Identify which cell holds the provided text, then report its [x, y] central coordinate. 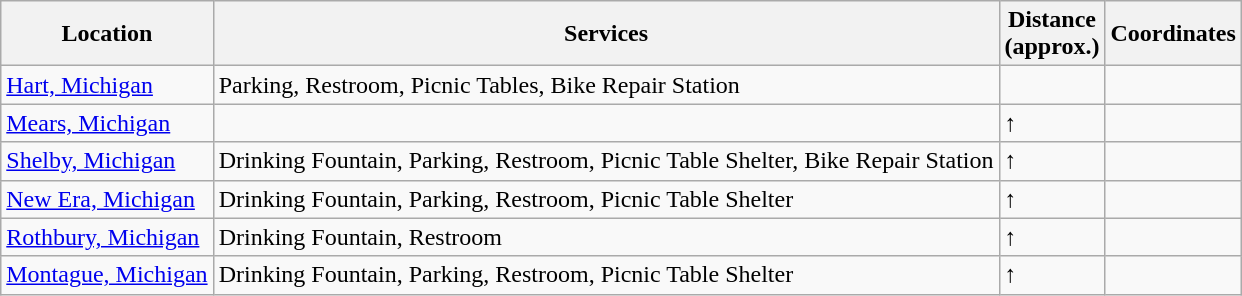
Location [107, 34]
Distance (approx.) [1052, 34]
Parking, Restroom, Picnic Tables, Bike Repair Station [606, 85]
New Era, Michigan [107, 199]
Services [606, 34]
Shelby, Michigan [107, 161]
Coordinates [1173, 34]
Rothbury, Michigan [107, 237]
Hart, Michigan [107, 85]
Mears, Michigan [107, 123]
Montague, Michigan [107, 275]
Drinking Fountain, Restroom [606, 237]
Drinking Fountain, Parking, Restroom, Picnic Table Shelter, Bike Repair Station [606, 161]
